From the cell containing the given text, extract its center point as (x, y) coordinate. 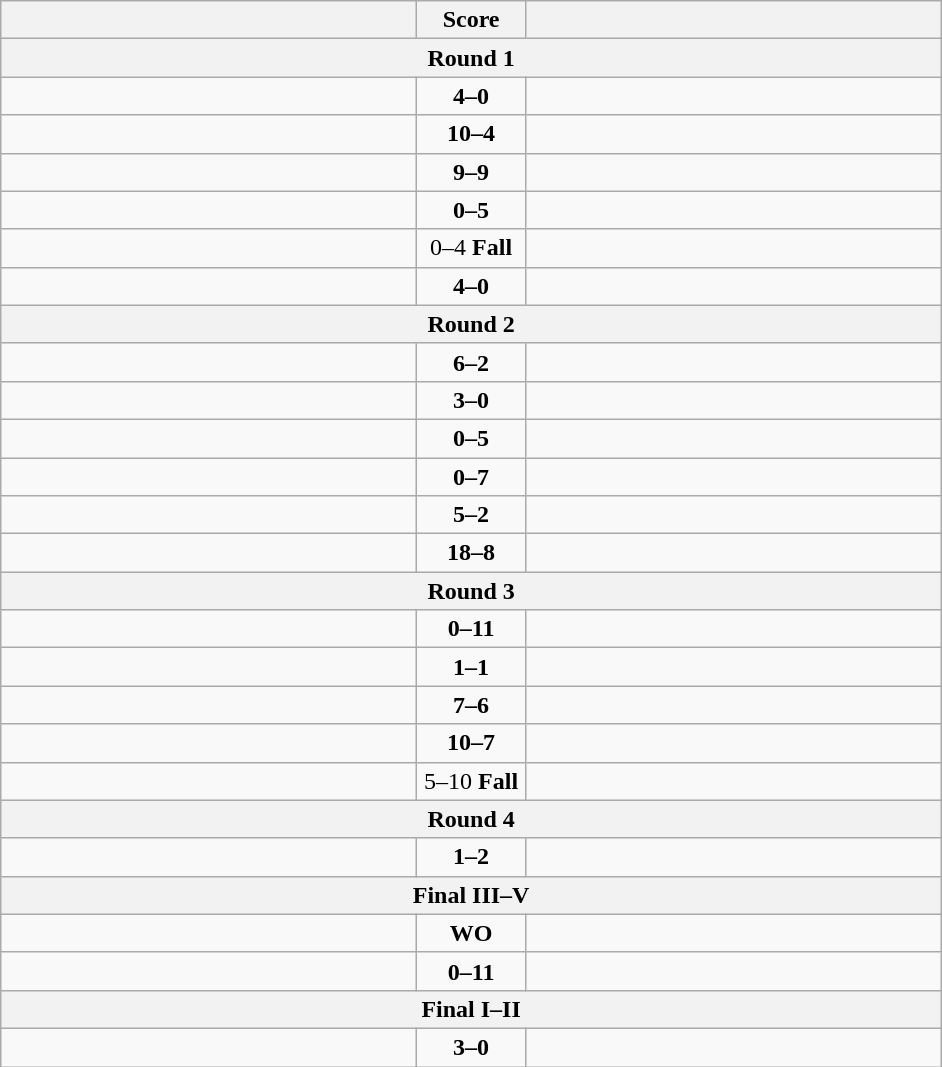
1–2 (472, 857)
9–9 (472, 172)
10–4 (472, 134)
Final III–V (472, 895)
5–10 Fall (472, 781)
1–1 (472, 667)
Round 4 (472, 819)
Round 2 (472, 324)
7–6 (472, 705)
0–4 Fall (472, 248)
6–2 (472, 362)
5–2 (472, 515)
Score (472, 20)
Round 3 (472, 591)
18–8 (472, 553)
WO (472, 933)
0–7 (472, 477)
Round 1 (472, 58)
Final I–II (472, 1009)
10–7 (472, 743)
